Return the (X, Y) coordinate for the center point of the cell that contains the specified text.  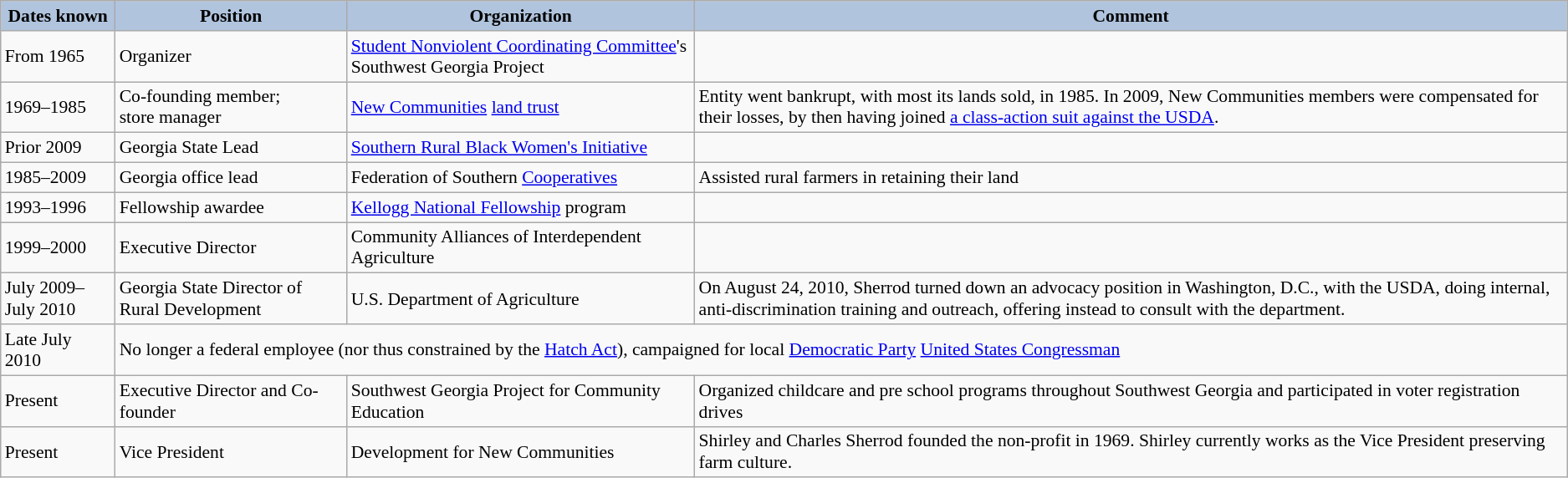
Co-founding member;store manager (231, 107)
Southwest Georgia Project for Community Education (521, 401)
Community Alliances of Interdependent Agriculture (521, 247)
1985–2009 (59, 178)
Assisted rural farmers in retaining their land (1131, 178)
New Communities land trust (521, 107)
Position (231, 16)
Comment (1131, 16)
Southern Rural Black Women's Initiative (521, 148)
From 1965 (59, 57)
Organized childcare and pre school programs throughout Southwest Georgia and participated in voter registration drives (1131, 401)
Federation of Southern Cooperatives (521, 178)
July 2009–July 2010 (59, 299)
Organizer (231, 57)
Georgia office lead (231, 178)
1969–1985 (59, 107)
Fellowship awardee (231, 207)
Dates known (59, 16)
Vice President (231, 451)
Development for New Communities (521, 451)
Prior 2009 (59, 148)
Georgia State Director of Rural Development (231, 299)
U.S. Department of Agriculture (521, 299)
Georgia State Lead (231, 148)
Organization (521, 16)
Late July 2010 (59, 349)
Shirley and Charles Sherrod founded the non-profit in 1969. Shirley currently works as the Vice President preserving farm culture. (1131, 451)
Executive Director and Co-founder (231, 401)
No longer a federal employee (nor thus constrained by the Hatch Act), campaigned for local Democratic Party United States Congressman (841, 349)
Kellogg National Fellowship program (521, 207)
1993–1996 (59, 207)
1999–2000 (59, 247)
Executive Director (231, 247)
Student Nonviolent Coordinating Committee's Southwest Georgia Project (521, 57)
